Extract the (X, Y) coordinate from the center of the cell holding the provided text.  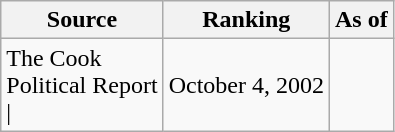
The CookPolitical Report| (82, 85)
Source (82, 20)
Ranking (246, 20)
October 4, 2002 (246, 85)
As of (361, 20)
